Extract the [X, Y] coordinate from the center of the cell holding the provided text.  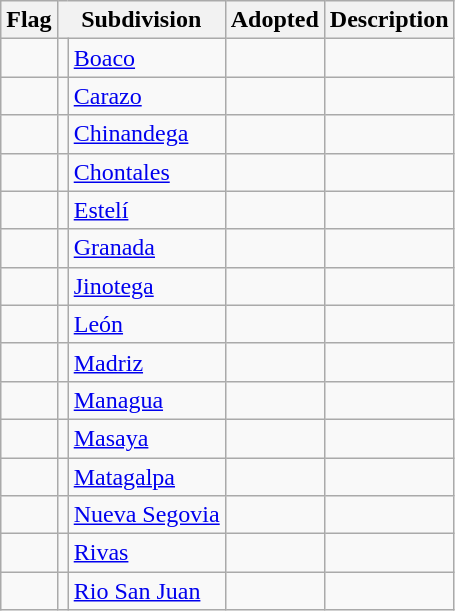
Rio San Juan [146, 591]
Flag [29, 20]
Chontales [146, 172]
Masaya [146, 438]
Nueva Segovia [146, 515]
León [146, 324]
Description [389, 20]
Jinotega [146, 286]
Managua [146, 400]
Matagalpa [146, 477]
Madriz [146, 362]
Granada [146, 248]
Subdivision [141, 20]
Boaco [146, 58]
Carazo [146, 96]
Estelí [146, 210]
Adopted [274, 20]
Rivas [146, 553]
Chinandega [146, 134]
